Extract the [x, y] coordinate from the center of the cell holding the provided text.  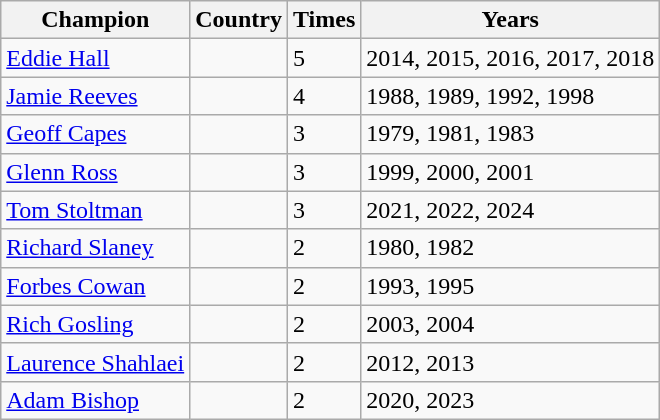
Glenn Ross [96, 172]
2003, 2004 [510, 324]
Rich Gosling [96, 324]
Years [510, 20]
2012, 2013 [510, 362]
5 [324, 58]
Laurence Shahlaei [96, 362]
Jamie Reeves [96, 96]
Forbes Cowan [96, 286]
1999, 2000, 2001 [510, 172]
Adam Bishop [96, 400]
Eddie Hall [96, 58]
1979, 1981, 1983 [510, 134]
Times [324, 20]
4 [324, 96]
1980, 1982 [510, 248]
2021, 2022, 2024 [510, 210]
Champion [96, 20]
1988, 1989, 1992, 1998 [510, 96]
2014, 2015, 2016, 2017, 2018 [510, 58]
Geoff Capes [96, 134]
2020, 2023 [510, 400]
1993, 1995 [510, 286]
Country [239, 20]
Tom Stoltman [96, 210]
Richard Slaney [96, 248]
